Find where the given text appears and provide that cell's center as (x, y) coordinate. 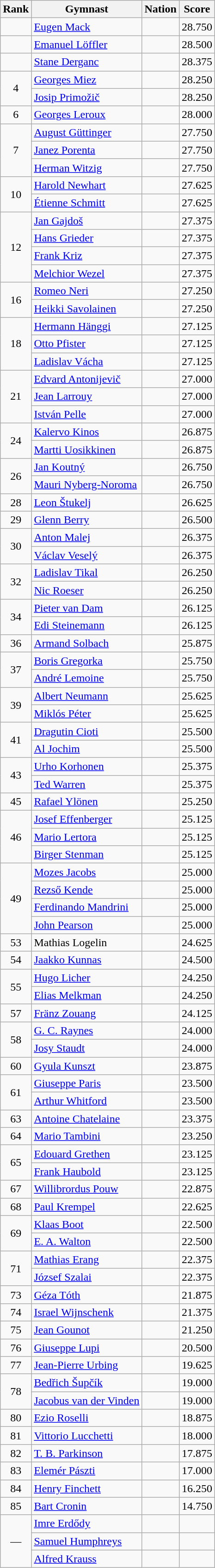
36 (16, 643)
Mario Lertora (87, 837)
18.875 (197, 1418)
Jean Larrouy (87, 397)
Jan Koutný (87, 467)
Ezio Roselli (87, 1418)
G. C. Raynes (87, 1030)
28.000 (197, 115)
Rafael Ylönen (87, 802)
Ladislav Vácha (87, 361)
Étienne Schmitt (87, 203)
Edouard Grethen (87, 1154)
80 (16, 1418)
28.750 (197, 27)
25.250 (197, 802)
16 (16, 300)
23.250 (197, 1136)
Géza Tóth (87, 1295)
Harold Newhart (87, 185)
József Szalai (87, 1277)
Henry Finchett (87, 1488)
Fränz Zouang (87, 1013)
57 (16, 1013)
Dragutin Cioti (87, 731)
Hermann Hänggi (87, 326)
Glenn Berry (87, 520)
4 (16, 88)
21.250 (197, 1330)
34 (16, 617)
Anton Malej (87, 538)
Gyula Kunszt (87, 1066)
T. B. Parkinson (87, 1453)
Heikki Savolainen (87, 309)
Mathias Logelin (87, 942)
26.500 (197, 520)
21.875 (197, 1295)
32 (16, 582)
Giuseppe Lupi (87, 1348)
Melchior Wezel (87, 273)
46 (16, 837)
Edi Steinemann (87, 626)
André Lemoine (87, 678)
Emanuel Löffler (87, 44)
37 (16, 669)
Boris Gregorka (87, 661)
7 (16, 150)
Birger Stenman (87, 855)
Miklós Péter (87, 713)
76 (16, 1348)
Mathias Erang (87, 1259)
61 (16, 1092)
Ted Warren (87, 784)
Albert Neumann (87, 696)
73 (16, 1295)
54 (16, 960)
Antoine Chatelaine (87, 1119)
53 (16, 942)
Elias Melkman (87, 995)
Hans Grieder (87, 238)
Kalervo Kinos (87, 432)
Leon Štukelj (87, 502)
Jean-Pierre Urbing (87, 1365)
Vittorio Lucchetti (87, 1436)
Nation (160, 9)
Herman Witzig (87, 167)
Al Jochim (87, 749)
24.625 (197, 942)
Ladislav Tikal (87, 573)
Mario Tambini (87, 1136)
Rank (16, 9)
Giuseppe Paris (87, 1084)
29 (16, 520)
Mauri Nyberg-Noroma (87, 484)
Imre Erdődy (87, 1524)
Mozes Jacobs (87, 872)
68 (16, 1207)
21 (16, 397)
63 (16, 1119)
43 (16, 775)
17.000 (197, 1471)
19.625 (197, 1365)
August Güttinger (87, 132)
Pieter van Dam (87, 608)
Bart Cronin (87, 1506)
58 (16, 1039)
71 (16, 1268)
Arthur Whitford (87, 1101)
10 (16, 194)
Alfred Krauss (87, 1559)
Paul Krempel (87, 1207)
26 (16, 476)
77 (16, 1365)
Frank Haubold (87, 1171)
18 (16, 344)
Romeo Neri (87, 291)
Eugen Mack (87, 27)
Klaas Boot (87, 1224)
65 (16, 1163)
John Pearson (87, 925)
Armand Solbach (87, 643)
85 (16, 1506)
Stane Derganc (87, 62)
Ferdinando Mandrini (87, 907)
Otto Pfister (87, 344)
18.000 (197, 1436)
Martti Uosikkinen (87, 449)
Gymnast (87, 9)
Georges Leroux (87, 115)
84 (16, 1488)
Willibrordus Pouw (87, 1189)
45 (16, 802)
28.500 (197, 44)
— (16, 1541)
20.500 (197, 1348)
55 (16, 986)
78 (16, 1392)
Frank Kriz (87, 256)
28 (16, 502)
25.875 (197, 643)
75 (16, 1330)
Bedřich Šupčík (87, 1383)
67 (16, 1189)
Nic Roeser (87, 590)
69 (16, 1233)
Georges Miez (87, 80)
Josip Primožič (87, 97)
14.750 (197, 1506)
Josef Effenberger (87, 819)
24.125 (197, 1013)
6 (16, 115)
Edvard Antonijevič (87, 379)
41 (16, 740)
17.875 (197, 1453)
26.625 (197, 502)
82 (16, 1453)
22.875 (197, 1189)
Elemér Pászti (87, 1471)
22.625 (197, 1207)
Score (197, 9)
30 (16, 546)
74 (16, 1312)
64 (16, 1136)
83 (16, 1471)
Václav Veselý (87, 555)
Jean Gounot (87, 1330)
39 (16, 705)
Jaakko Kunnas (87, 960)
23.875 (197, 1066)
49 (16, 899)
21.375 (197, 1312)
E. A. Walton (87, 1242)
24.500 (197, 960)
28.375 (197, 62)
Jan Gajdoš (87, 221)
12 (16, 247)
István Pelle (87, 414)
Josy Staudt (87, 1048)
Israel Wijnschenk (87, 1312)
Urho Korhonen (87, 766)
Janez Porenta (87, 150)
81 (16, 1436)
16.250 (197, 1488)
Samuel Humphreys (87, 1541)
Hugo Licher (87, 978)
Rezső Kende (87, 890)
60 (16, 1066)
24 (16, 440)
23.375 (197, 1119)
Jacobus van der Vinden (87, 1401)
